Search for the cell housing the specified text and yield its [x, y] center coordinate. 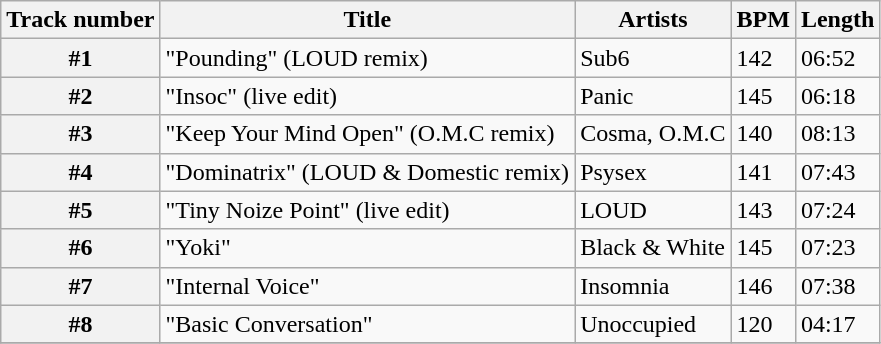
#2 [80, 96]
Artists [653, 20]
Psysex [653, 172]
07:23 [837, 248]
"Internal Voice" [368, 286]
Panic [653, 96]
#3 [80, 134]
143 [763, 210]
07:24 [837, 210]
120 [763, 324]
BPM [763, 20]
"Keep Your Mind Open" (O.M.C remix) [368, 134]
Length [837, 20]
Insomnia [653, 286]
"Tiny Noize Point" (live edit) [368, 210]
Black & White [653, 248]
"Insoc" (live edit) [368, 96]
LOUD [653, 210]
Track number [80, 20]
140 [763, 134]
"Basic Conversation" [368, 324]
#4 [80, 172]
#5 [80, 210]
"Dominatrix" (LOUD & Domestic remix) [368, 172]
Title [368, 20]
#8 [80, 324]
#6 [80, 248]
Unoccupied [653, 324]
Sub6 [653, 58]
"Pounding" (LOUD remix) [368, 58]
06:18 [837, 96]
142 [763, 58]
06:52 [837, 58]
08:13 [837, 134]
04:17 [837, 324]
Cosma, O.M.C [653, 134]
146 [763, 286]
#1 [80, 58]
07:43 [837, 172]
#7 [80, 286]
141 [763, 172]
07:38 [837, 286]
"Yoki" [368, 248]
